Extract the (x, y) coordinate from the center of the cell holding the provided text.  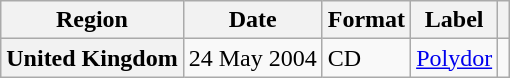
Region (92, 20)
United Kingdom (92, 58)
Format (366, 20)
Label (454, 20)
CD (366, 58)
Polydor (454, 58)
24 May 2004 (252, 58)
Date (252, 20)
